Identify which cell holds the provided text, then report its [x, y] central coordinate. 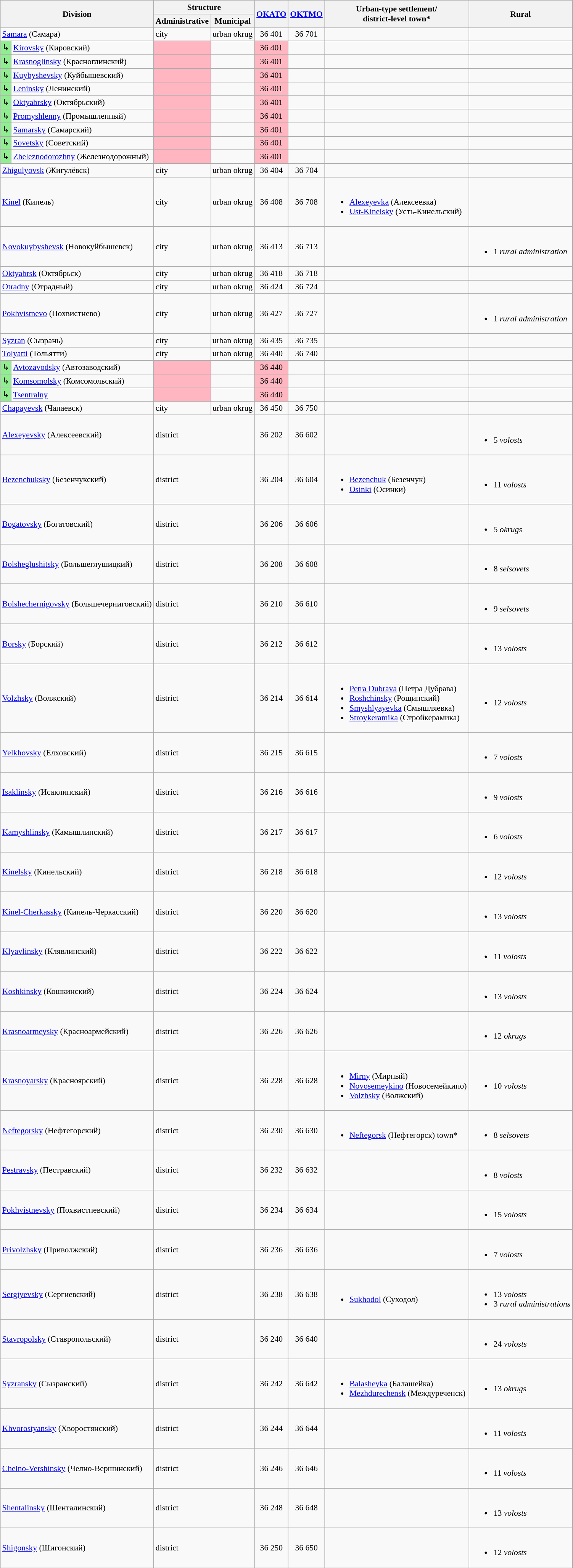
36 713 [307, 247]
36 202 [271, 435]
36 632 [307, 1170]
9 volosts [521, 792]
36 618 [307, 872]
36 620 [307, 912]
36 222 [271, 952]
36 701 [307, 34]
36 210 [271, 604]
Privolzhsky (Приволжский) [77, 1250]
36 622 [307, 952]
Neftegorsk (Нефтегорск) town* [397, 1130]
36 413 [271, 247]
36 228 [271, 1081]
Khvorostyansky (Хворостянский) [77, 1428]
Bolshechernigovsky (Большечерниговский) [77, 604]
36 244 [271, 1428]
13 okrugs [521, 1384]
5 volosts [521, 435]
36 617 [307, 832]
Alexeyevka (Алексеевка)Ust-Kinelsky (Усть-Кинельский) [397, 202]
Koshkinsky (Кошкинский) [77, 992]
36 648 [307, 1508]
Structure [204, 7]
13 volosts3 rural administrations [521, 1295]
36 230 [271, 1130]
36 435 [271, 340]
36 628 [307, 1081]
Zhigulyovsk (Жигулёвск) [77, 171]
36 408 [271, 202]
36 236 [271, 1250]
36 250 [271, 1548]
Chelno-Vershinsky (Челно-Вершинский) [77, 1468]
36 242 [271, 1384]
36 424 [271, 287]
36 214 [271, 699]
36 234 [271, 1210]
Shigonsky (Шигонский) [77, 1548]
Sergiyevsky (Сергиевский) [77, 1295]
36 636 [307, 1250]
15 volosts [521, 1210]
36 224 [271, 992]
Volzhsky (Волжский) [77, 699]
Kinel (Кинель) [77, 202]
36 232 [271, 1170]
36 427 [271, 314]
Shentalinsky (Шенталинский) [77, 1508]
8 volosts [521, 1170]
Syzran (Сызрань) [77, 340]
Samarsky (Самарский) [82, 130]
36 750 [307, 408]
Krasnoyarsky (Красноярский) [77, 1081]
Oktyabrsky (Октябрьский) [82, 103]
24 volosts [521, 1339]
12 okrugs [521, 1031]
36 610 [307, 604]
Bolsheglushitsky (Большеглушицкий) [77, 564]
6 volosts [521, 832]
Kinel-Cherkassky (Кинель-Черкасский) [77, 912]
Kuybyshevsky (Куйбышевский) [82, 75]
OKATO [271, 14]
Yelkhovsky (Елховский) [77, 753]
9 selsovets [521, 604]
Neftegorsky (Нефтегорский) [77, 1130]
36 226 [271, 1031]
Alexeyevsky (Алексеевский) [77, 435]
36 704 [307, 171]
Rural [521, 14]
36 614 [307, 699]
Promyshlenny (Промышленный) [82, 116]
Urban-type settlement/district-level town* [397, 14]
36 740 [307, 354]
Isaklinsky (Исаклинский) [77, 792]
36 604 [307, 480]
36 217 [271, 832]
36 634 [307, 1210]
Municipal [233, 21]
36 248 [271, 1508]
Borsky (Борский) [77, 644]
Tsentralny [82, 395]
Samara (Самара) [77, 34]
Sovetsky (Советский) [82, 143]
36 208 [271, 564]
36 220 [271, 912]
36 418 [271, 273]
5 okrugs [521, 524]
Krasnoarmeysky (Красноармейский) [77, 1031]
Kamyshlinsky (Камышлинский) [77, 832]
Bogatovsky (Богатовский) [77, 524]
Pestravsky (Пестравский) [77, 1170]
36 638 [307, 1295]
Leninsky (Ленинский) [82, 89]
36 608 [307, 564]
Chapayevsk (Чапаевск) [77, 408]
Tolyatti (Тольятти) [77, 354]
36 615 [307, 753]
36 206 [271, 524]
36 215 [271, 753]
Pokhvistnevsky (Похвистневский) [77, 1210]
Balasheyka (Балашейка)Mezhdurechensk (Междуреченск) [397, 1384]
36 626 [307, 1031]
Otradny (Отрадный) [77, 287]
36 606 [307, 524]
36 602 [307, 435]
36 650 [307, 1548]
Kirovsky (Кировский) [82, 48]
Novokuybyshevsk (Новокуйбышевск) [77, 247]
36 238 [271, 1295]
36 735 [307, 340]
36 218 [271, 872]
36 708 [307, 202]
Klyavlinsky (Клявлинский) [77, 952]
36 624 [307, 992]
Zheleznodorozhny (Железнодорожный) [82, 157]
36 640 [307, 1339]
36 612 [307, 644]
36 630 [307, 1130]
Komsomolsky (Комсомольский) [82, 381]
Division [77, 14]
Syzransky (Сызранский) [77, 1384]
10 volosts [521, 1081]
36 450 [271, 408]
Pokhvistnevo (Похвистнево) [77, 314]
36 724 [307, 287]
Bezenchuk (Безенчук)Osinki (Осинки) [397, 480]
36 718 [307, 273]
36 216 [271, 792]
Petra Dubrava (Петра Дубрава)Roshchinsky (Рощинский)Smyshlyayevka (Смышляевка)Stroykeramika (Стройкерамика) [397, 699]
Oktyabrsk (Октябрьск) [77, 273]
Mirny (Мирный)Novosemeykino (Новосемейкино)Volzhsky (Волжский) [397, 1081]
36 727 [307, 314]
36 646 [307, 1468]
36 616 [307, 792]
36 642 [307, 1384]
Stavropolsky (Ставропольский) [77, 1339]
36 204 [271, 480]
Krasnoglinsky (Красноглинский) [82, 62]
Bezenchuksky (Безенчукский) [77, 480]
Sukhodol (Суходол) [397, 1295]
36 644 [307, 1428]
36 240 [271, 1339]
Kinelsky (Кинельский) [77, 872]
36 212 [271, 644]
36 246 [271, 1468]
36 404 [271, 171]
OKTMO [307, 14]
Avtozavodsky (Автозаводский) [82, 368]
Administrative [182, 21]
